Locate the cell with the specified text and output its [x, y] center coordinate. 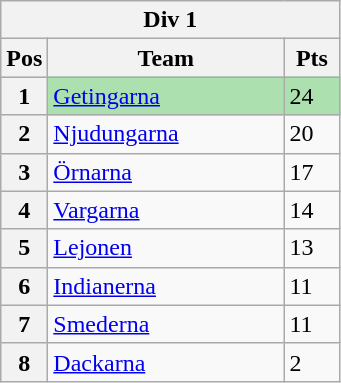
4 [24, 210]
14 [312, 210]
Njudungarna [166, 134]
Getingarna [166, 96]
Team [166, 58]
Pts [312, 58]
3 [24, 172]
6 [24, 286]
Lejonen [166, 248]
Smederna [166, 324]
Vargarna [166, 210]
Örnarna [166, 172]
1 [24, 96]
Dackarna [166, 362]
Pos [24, 58]
17 [312, 172]
8 [24, 362]
13 [312, 248]
20 [312, 134]
Div 1 [170, 20]
Indianerna [166, 286]
24 [312, 96]
5 [24, 248]
7 [24, 324]
